Determine the [x, y] coordinate at the center of the cell enclosing the given text.  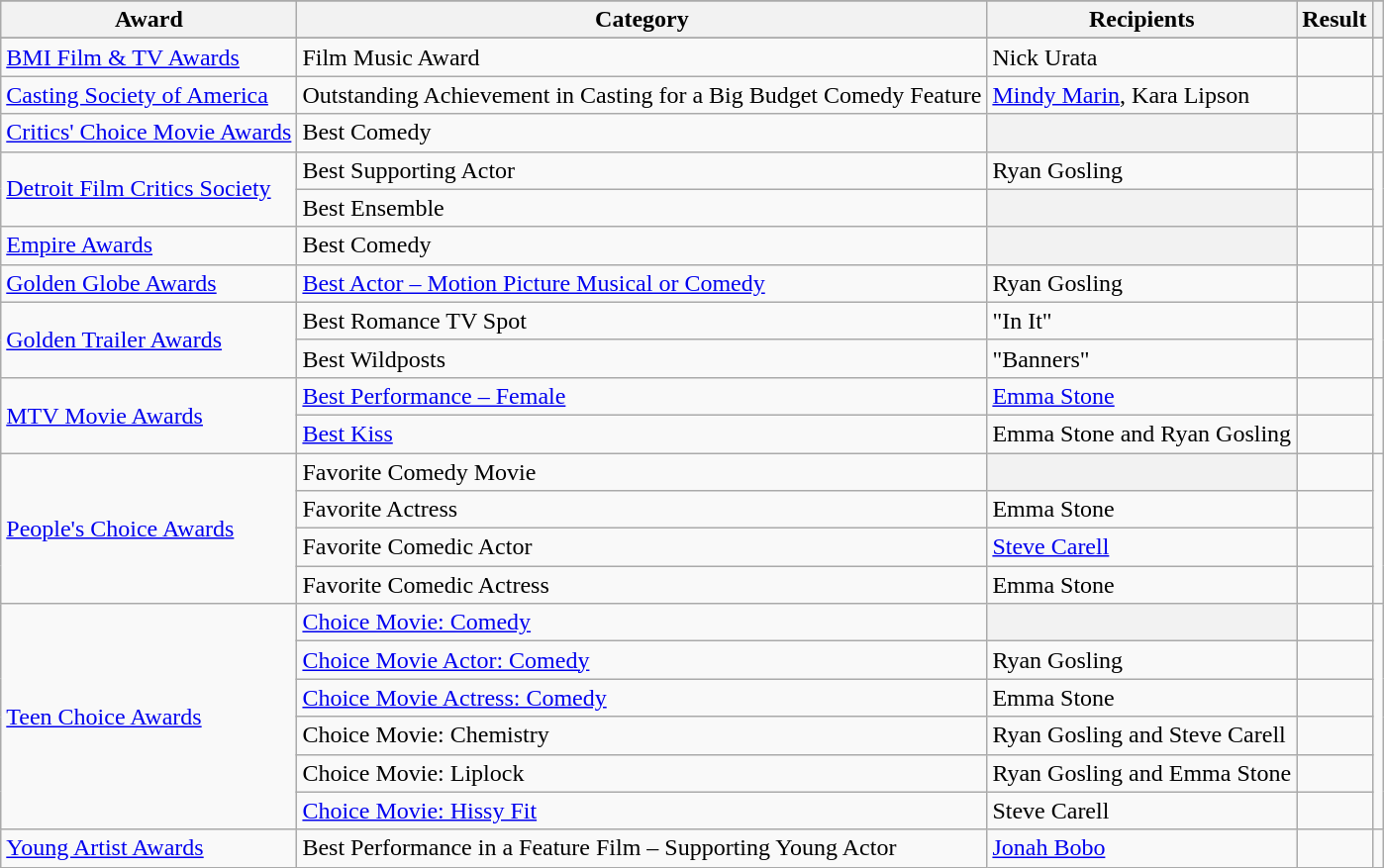
Award [148, 20]
Casting Society of America [148, 95]
Teen Choice Awards [148, 717]
Favorite Comedic Actress [642, 585]
Young Artist Awards [148, 848]
Best Wildposts [642, 358]
BMI Film & TV Awards [148, 57]
Best Performance – Female [642, 396]
Favorite Comedic Actor [642, 547]
Favorite Actress [642, 510]
Golden Globe Awards [148, 283]
Ryan Gosling and Emma Stone [1142, 773]
Golden Trailer Awards [148, 339]
Critics' Choice Movie Awards [148, 133]
Recipients [1142, 20]
Jonah Bobo [1142, 848]
Category [642, 20]
Ryan Gosling and Steve Carell [1142, 735]
Best Kiss [642, 434]
Empire Awards [148, 245]
Best Actor – Motion Picture Musical or Comedy [642, 283]
Choice Movie: Liplock [642, 773]
Outstanding Achievement in Casting for a Big Budget Comedy Feature [642, 95]
Choice Movie: Hissy Fit [642, 811]
Detroit Film Critics Society [148, 189]
MTV Movie Awards [148, 415]
Best Supporting Actor [642, 170]
"Banners" [1142, 358]
Choice Movie: Chemistry [642, 735]
Choice Movie Actress: Comedy [642, 698]
Nick Urata [1142, 57]
People's Choice Awards [148, 529]
Best Romance TV Spot [642, 321]
Film Music Award [642, 57]
"In It" [1142, 321]
Choice Movie: Comedy [642, 623]
Best Ensemble [642, 208]
Result [1335, 20]
Best Performance in a Feature Film – Supporting Young Actor [642, 848]
Choice Movie Actor: Comedy [642, 660]
Mindy Marin, Kara Lipson [1142, 95]
Emma Stone and Ryan Gosling [1142, 434]
Favorite Comedy Movie [642, 472]
